Output the (x, y) coordinate of the center of the cell containing the given text.  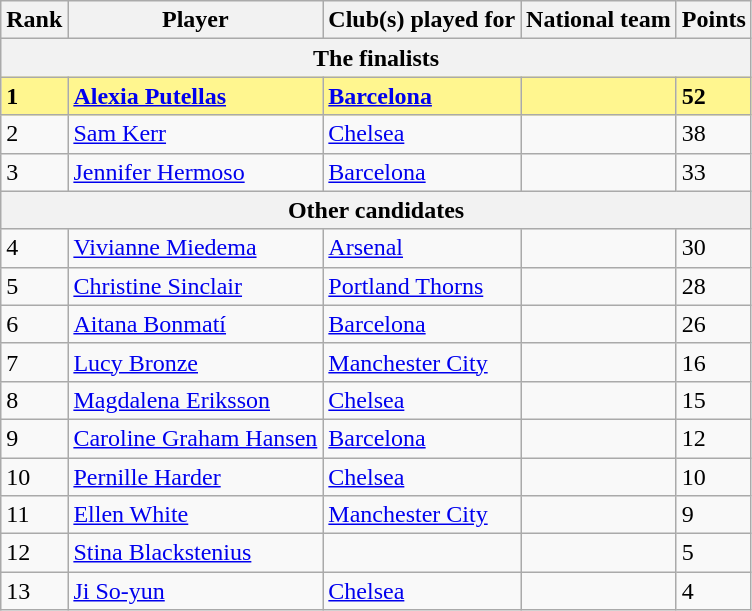
Jennifer Hermoso (196, 172)
30 (714, 248)
Stina Blackstenius (196, 553)
Other candidates (376, 210)
Aitana Bonmatí (196, 324)
33 (714, 172)
Club(s) played for (422, 20)
3 (34, 172)
Player (196, 20)
Points (714, 20)
Portland Thorns (422, 286)
38 (714, 134)
Sam Kerr (196, 134)
Pernille Harder (196, 477)
16 (714, 362)
Ji So-yun (196, 591)
11 (34, 515)
52 (714, 96)
Lucy Bronze (196, 362)
26 (714, 324)
Alexia Putellas (196, 96)
Ellen White (196, 515)
Rank (34, 20)
The finalists (376, 58)
National team (599, 20)
Caroline Graham Hansen (196, 438)
Vivianne Miedema (196, 248)
Arsenal (422, 248)
28 (714, 286)
Christine Sinclair (196, 286)
15 (714, 400)
1 (34, 96)
7 (34, 362)
2 (34, 134)
6 (34, 324)
Magdalena Eriksson (196, 400)
13 (34, 591)
8 (34, 400)
